From the cell containing the given text, extract its center point as [x, y] coordinate. 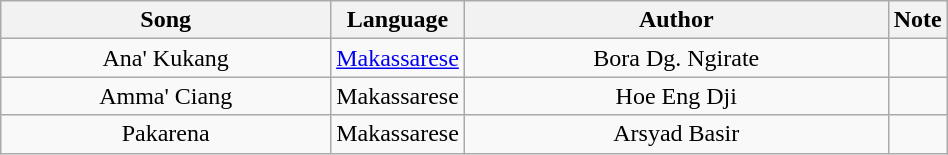
Note [918, 20]
Author [676, 20]
Amma' Ciang [166, 96]
Pakarena [166, 134]
Hoe Eng Dji [676, 96]
Arsyad Basir [676, 134]
Language [398, 20]
Bora Dg. Ngirate [676, 58]
Song [166, 20]
Ana' Kukang [166, 58]
